Scan for the cell matching the given text and deliver its (X, Y) coordinate at center. 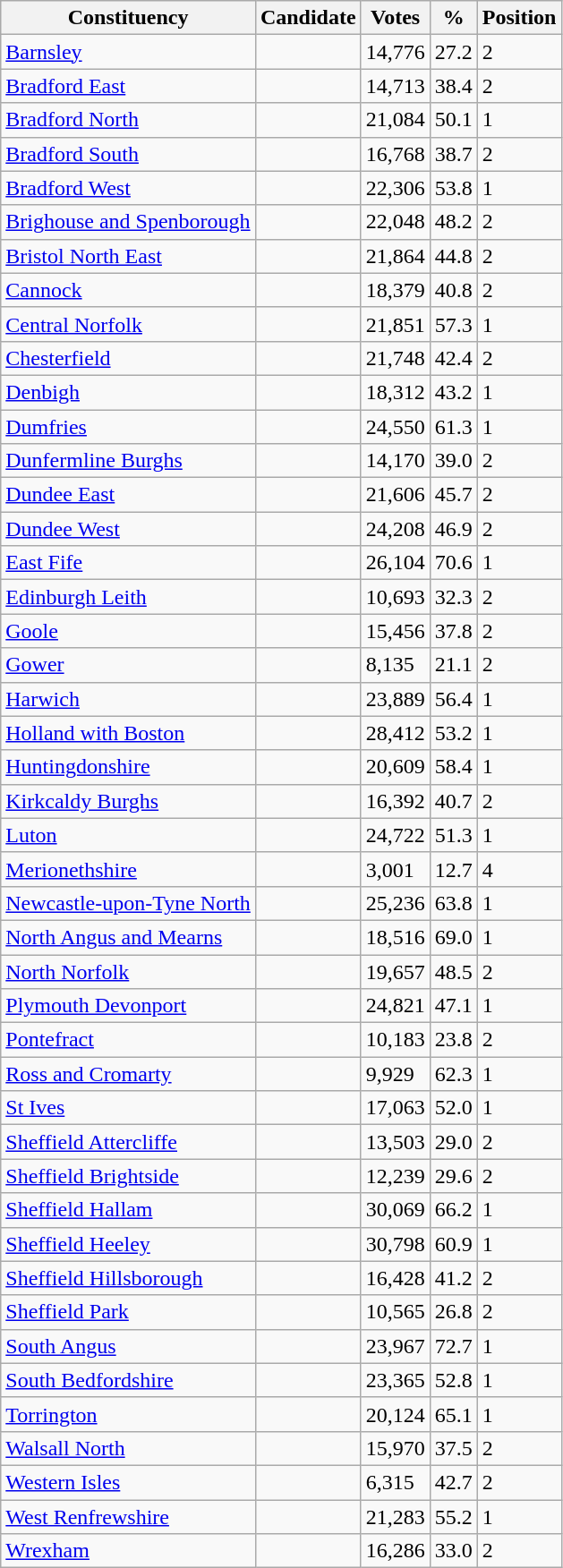
21,084 (396, 120)
Brighouse and Spenborough (129, 222)
Newcastle-upon-Tyne North (129, 903)
Sheffield Hallam (129, 1210)
42.4 (453, 358)
53.2 (453, 733)
8,135 (396, 665)
6,315 (396, 1482)
Dundee West (129, 529)
Sheffield Attercliffe (129, 1142)
Denbigh (129, 392)
Walsall North (129, 1448)
14,776 (396, 52)
32.3 (453, 597)
24,550 (396, 427)
South Angus (129, 1346)
50.1 (453, 120)
Plymouth Devonport (129, 1006)
61.3 (453, 427)
43.2 (453, 392)
22,048 (396, 222)
Pontefract (129, 1040)
70.6 (453, 563)
Holland with Boston (129, 733)
20,609 (396, 767)
15,456 (396, 631)
14,713 (396, 86)
Edinburgh Leith (129, 597)
51.3 (453, 835)
69.0 (453, 937)
18,312 (396, 392)
10,565 (396, 1312)
Barnsley (129, 52)
Sheffield Heeley (129, 1244)
29.6 (453, 1176)
12,239 (396, 1176)
12.7 (453, 869)
Candidate (308, 18)
Bristol North East (129, 256)
Huntingdonshire (129, 767)
Position (519, 18)
22,306 (396, 188)
33.0 (453, 1551)
63.8 (453, 903)
% (453, 18)
Bradford North (129, 120)
10,693 (396, 597)
17,063 (396, 1108)
16,428 (396, 1278)
39.0 (453, 461)
Harwich (129, 699)
North Norfolk (129, 971)
40.8 (453, 290)
30,069 (396, 1210)
21,864 (396, 256)
55.2 (453, 1517)
38.4 (453, 86)
18,516 (396, 937)
24,722 (396, 835)
14,170 (396, 461)
45.7 (453, 495)
52.0 (453, 1108)
4 (519, 869)
Gower (129, 665)
Dumfries (129, 427)
62.3 (453, 1074)
21,748 (396, 358)
East Fife (129, 563)
Bradford West (129, 188)
23,967 (396, 1346)
St Ives (129, 1108)
Bradford East (129, 86)
21.1 (453, 665)
28,412 (396, 733)
Constituency (129, 18)
Sheffield Hillsborough (129, 1278)
27.2 (453, 52)
48.5 (453, 971)
30,798 (396, 1244)
47.1 (453, 1006)
44.8 (453, 256)
South Bedfordshire (129, 1380)
16,392 (396, 801)
Luton (129, 835)
57.3 (453, 324)
Dundee East (129, 495)
53.8 (453, 188)
Western Isles (129, 1482)
Bradford South (129, 154)
52.8 (453, 1380)
18,379 (396, 290)
23,889 (396, 699)
23.8 (453, 1040)
20,124 (396, 1414)
Dunfermline Burghs (129, 461)
10,183 (396, 1040)
Torrington (129, 1414)
15,970 (396, 1448)
26,104 (396, 563)
46.9 (453, 529)
40.7 (453, 801)
58.4 (453, 767)
24,208 (396, 529)
Wrexham (129, 1551)
37.5 (453, 1448)
19,657 (396, 971)
29.0 (453, 1142)
56.4 (453, 699)
Sheffield Park (129, 1312)
3,001 (396, 869)
16,768 (396, 154)
16,286 (396, 1551)
65.1 (453, 1414)
Ross and Cromarty (129, 1074)
24,821 (396, 1006)
9,929 (396, 1074)
26.8 (453, 1312)
25,236 (396, 903)
13,503 (396, 1142)
Cannock (129, 290)
37.8 (453, 631)
North Angus and Mearns (129, 937)
Kirkcaldy Burghs (129, 801)
21,283 (396, 1517)
Sheffield Brightside (129, 1176)
21,606 (396, 495)
21,851 (396, 324)
60.9 (453, 1244)
41.2 (453, 1278)
Goole (129, 631)
38.7 (453, 154)
66.2 (453, 1210)
42.7 (453, 1482)
Merionethshire (129, 869)
23,365 (396, 1380)
72.7 (453, 1346)
48.2 (453, 222)
Votes (396, 18)
Central Norfolk (129, 324)
Chesterfield (129, 358)
West Renfrewshire (129, 1517)
